Return the (x, y) coordinate for the center point of the cell that contains the specified text.  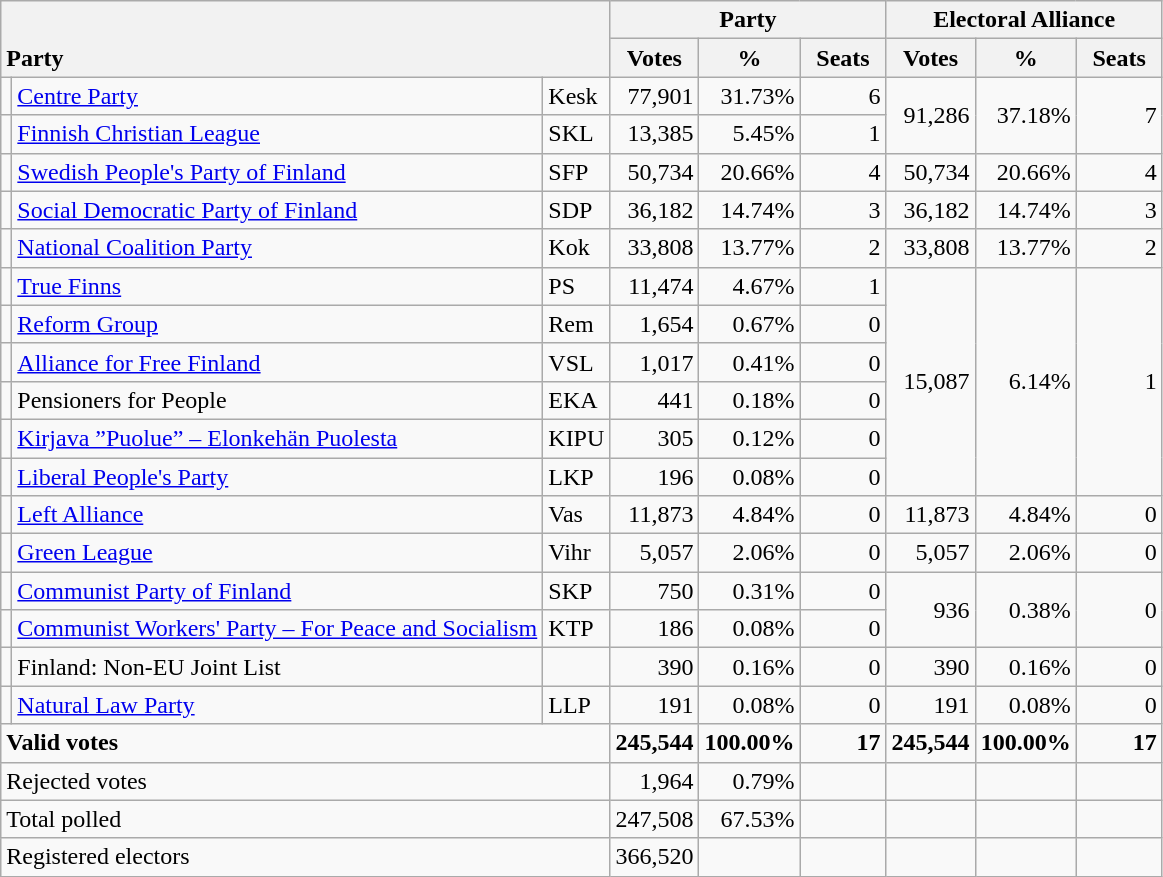
PS (576, 286)
77,901 (654, 96)
Kok (576, 248)
366,520 (654, 857)
Swedish People's Party of Finland (278, 172)
Rejected votes (306, 781)
186 (654, 629)
11,474 (654, 286)
Communist Workers' Party – For Peace and Socialism (278, 629)
0.38% (1026, 610)
Centre Party (278, 96)
Left Alliance (278, 515)
7 (1119, 115)
Finland: Non-EU Joint List (278, 667)
National Coalition Party (278, 248)
6 (843, 96)
True Finns (278, 286)
Alliance for Free Finland (278, 362)
13,385 (654, 134)
SFP (576, 172)
67.53% (750, 819)
Vas (576, 515)
Kirjava ”Puolue” – Elonkehän Puolesta (278, 438)
305 (654, 438)
VSL (576, 362)
KIPU (576, 438)
LLP (576, 705)
4.67% (750, 286)
LKP (576, 477)
37.18% (1026, 115)
31.73% (750, 96)
0.41% (750, 362)
Total polled (306, 819)
0.12% (750, 438)
247,508 (654, 819)
15,087 (930, 381)
SDP (576, 210)
EKA (576, 400)
KTP (576, 629)
0.67% (750, 324)
6.14% (1026, 381)
441 (654, 400)
Communist Party of Finland (278, 591)
0.31% (750, 591)
Finnish Christian League (278, 134)
1,017 (654, 362)
936 (930, 610)
Rem (576, 324)
1,964 (654, 781)
750 (654, 591)
Vihr (576, 553)
91,286 (930, 115)
Green League (278, 553)
Natural Law Party (278, 705)
Liberal People's Party (278, 477)
Social Democratic Party of Finland (278, 210)
0.18% (750, 400)
Registered electors (306, 857)
1,654 (654, 324)
Kesk (576, 96)
SKP (576, 591)
SKL (576, 134)
196 (654, 477)
Valid votes (306, 743)
Pensioners for People (278, 400)
Electoral Alliance (1024, 20)
5.45% (750, 134)
0.79% (750, 781)
Reform Group (278, 324)
